Output the (X, Y) coordinate of the center of the cell containing the given text.  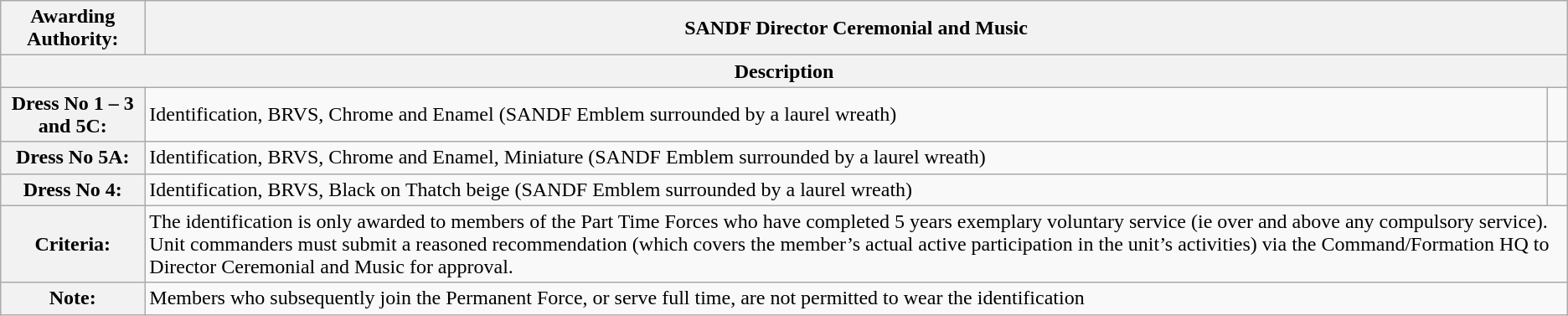
Identification, BRVS, Chrome and Enamel (SANDF Emblem surrounded by a laurel wreath) (846, 114)
Description (784, 71)
SANDF Director Ceremonial and Music (856, 28)
Identification, BRVS, Black on Thatch beige (SANDF Emblem surrounded by a laurel wreath) (846, 189)
Dress No 5A: (73, 158)
Awarding Authority: (73, 28)
Dress No 4: (73, 189)
Identification, BRVS, Chrome and Enamel, Miniature (SANDF Emblem surrounded by a laurel wreath) (846, 158)
Dress No 1 – 3 and 5C: (73, 114)
Criteria: (73, 244)
Members who subsequently join the Permanent Force, or serve full time, are not permitted to wear the identification (856, 298)
Note: (73, 298)
